Scan for the cell matching the given text and deliver its [X, Y] coordinate at center. 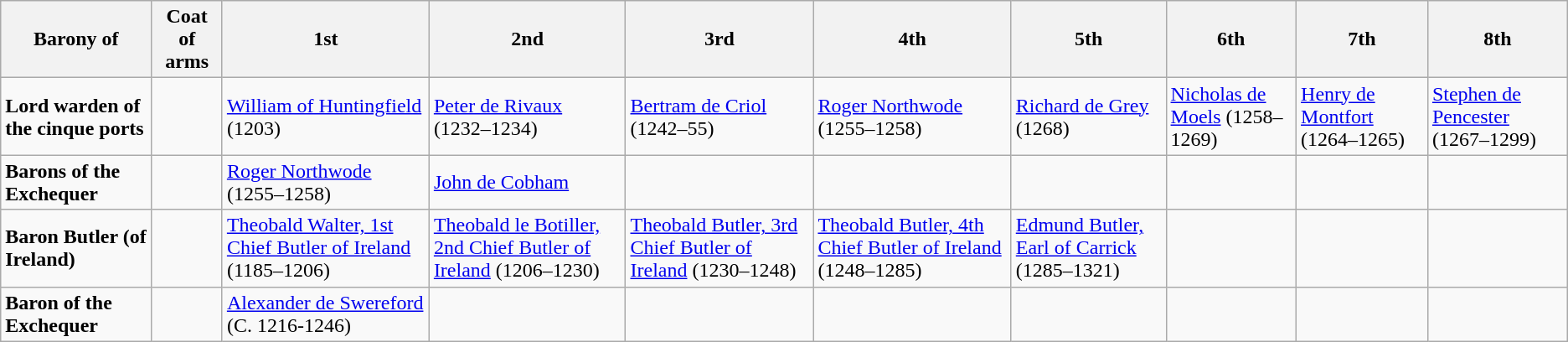
Coat of arms [187, 39]
Theobald Walter, 1st Chief Butler of Ireland (1185–1206) [325, 248]
Stephen de Pencester (1267–1299) [1498, 117]
1st [325, 39]
Theobald le Botiller, 2nd Chief Butler of Ireland (1206–1230) [528, 248]
William of Huntingfield (1203) [325, 117]
Baron Butler (of Ireland) [76, 248]
Lord warden of the cinque ports [76, 117]
5th [1089, 39]
4th [912, 39]
3rd [720, 39]
7th [1362, 39]
Henry de Montfort (1264–1265) [1362, 117]
Baron of the Exchequer [76, 313]
Edmund Butler, Earl of Carrick (1285–1321) [1089, 248]
2nd [528, 39]
Peter de Rivaux (1232–1234) [528, 117]
Richard de Grey (1268) [1089, 117]
6th [1231, 39]
Barons of the Exchequer [76, 183]
Theobald Butler, 3rd Chief Butler of Ireland (1230–1248) [720, 248]
8th [1498, 39]
Alexander de Swereford (C. 1216-1246) [325, 313]
Barony of [76, 39]
Theobald Butler, 4th Chief Butler of Ireland (1248–1285) [912, 248]
John de Cobham [528, 183]
Nicholas de Moels (1258–1269) [1231, 117]
Bertram de Criol (1242–55) [720, 117]
